Search for the cell housing the specified text and yield its [X, Y] center coordinate. 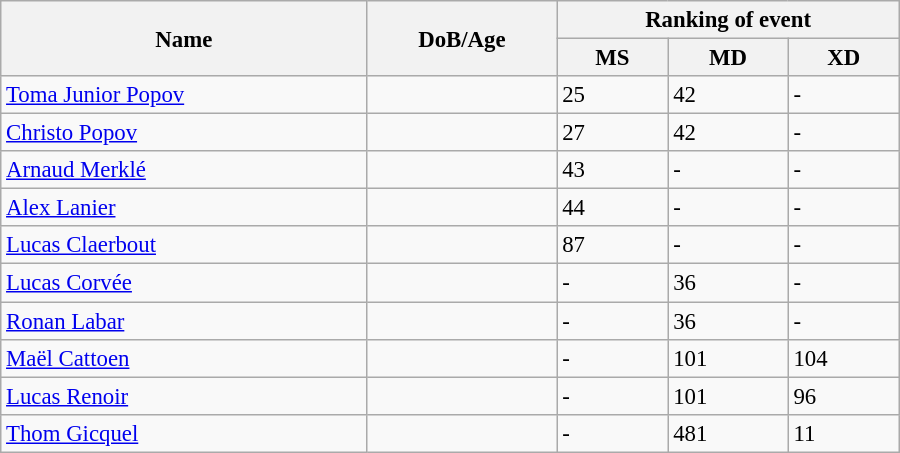
44 [612, 208]
Name [184, 38]
XD [844, 58]
11 [844, 433]
43 [612, 170]
DoB/Age [462, 38]
481 [728, 433]
25 [612, 95]
Lucas Renoir [184, 396]
Ranking of event [728, 20]
Lucas Corvée [184, 283]
Arnaud Merklé [184, 170]
Alex Lanier [184, 208]
27 [612, 133]
Ronan Labar [184, 321]
Toma Junior Popov [184, 95]
87 [612, 245]
MD [728, 58]
Lucas Claerbout [184, 245]
104 [844, 358]
Thom Gicquel [184, 433]
Maël Cattoen [184, 358]
96 [844, 396]
Christo Popov [184, 133]
MS [612, 58]
